Identify which cell holds the provided text, then report its [x, y] central coordinate. 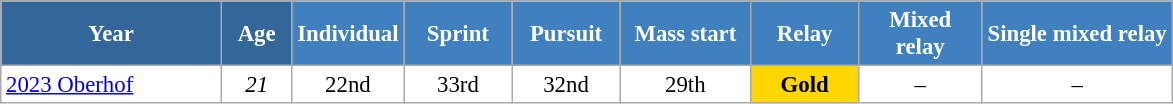
33rd [458, 85]
Pursuit [566, 34]
2023 Oberhof [112, 85]
Year [112, 34]
Sprint [458, 34]
Single mixed relay [1078, 34]
29th [686, 85]
21 [256, 85]
Age [256, 34]
Relay [805, 34]
32nd [566, 85]
Individual [348, 34]
Mixed relay [920, 34]
22nd [348, 85]
Gold [805, 85]
Mass start [686, 34]
